Detect which cell encompasses the target text, then output its (X, Y) center coordinate. 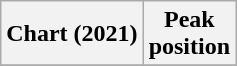
Chart (2021) (72, 34)
Peak position (189, 34)
